Find where the given text appears and provide that cell's center as (x, y) coordinate. 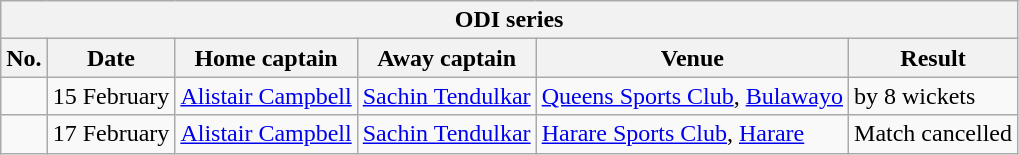
Home captain (266, 58)
Queens Sports Club, Bulawayo (692, 96)
Venue (692, 58)
Away captain (446, 58)
Date (111, 58)
15 February (111, 96)
ODI series (510, 20)
No. (24, 58)
Match cancelled (934, 134)
Harare Sports Club, Harare (692, 134)
17 February (111, 134)
by 8 wickets (934, 96)
Result (934, 58)
